Scan for the cell matching the given text and deliver its (X, Y) coordinate at center. 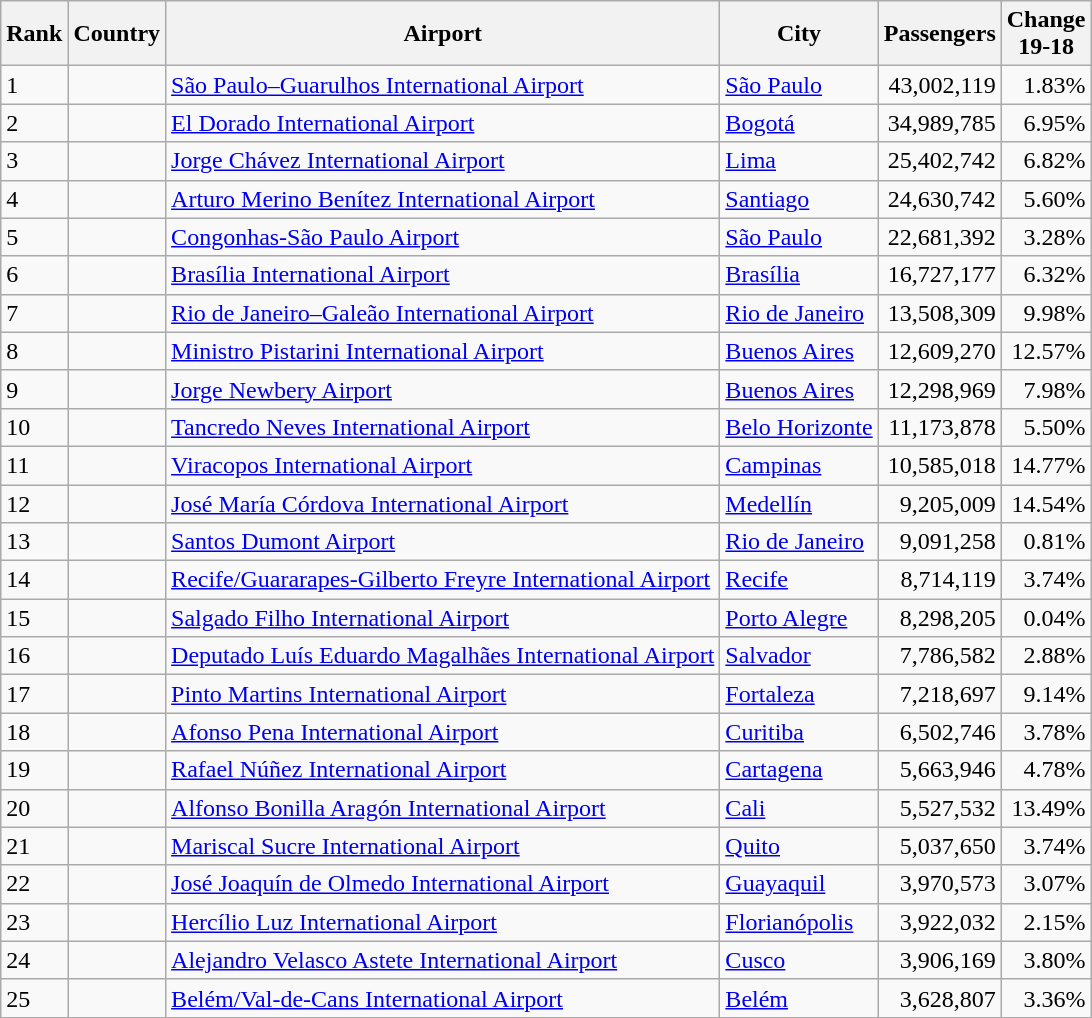
Change19-18 (1046, 34)
Medellín (799, 503)
14 (34, 580)
22 (34, 884)
2.15% (1046, 922)
Passengers (940, 34)
Pinto Martins International Airport (443, 694)
3,922,032 (940, 922)
4 (34, 199)
Belém/Val-de-Cans International Airport (443, 998)
13.49% (1046, 808)
17 (34, 694)
3.78% (1046, 732)
Rafael Núñez International Airport (443, 770)
23 (34, 922)
Cartagena (799, 770)
16 (34, 656)
9.14% (1046, 694)
11 (34, 465)
Santiago (799, 199)
34,989,785 (940, 123)
Campinas (799, 465)
Cali (799, 808)
1.83% (1046, 85)
3.36% (1046, 998)
Hercílio Luz International Airport (443, 922)
15 (34, 618)
12.57% (1046, 351)
5.60% (1046, 199)
0.81% (1046, 542)
City (799, 34)
8 (34, 351)
43,002,119 (940, 85)
Recife/Guararapes-Gilberto Freyre International Airport (443, 580)
Brasília International Airport (443, 275)
6.82% (1046, 161)
10 (34, 427)
Salvador (799, 656)
Quito (799, 846)
3,970,573 (940, 884)
Bogotá (799, 123)
José María Córdova International Airport (443, 503)
São Paulo–Guarulhos International Airport (443, 85)
El Dorado International Airport (443, 123)
4.78% (1046, 770)
Afonso Pena International Airport (443, 732)
Cusco (799, 960)
7.98% (1046, 389)
Jorge Newbery Airport (443, 389)
24 (34, 960)
Guayaquil (799, 884)
Rio de Janeiro–Galeão International Airport (443, 313)
Rank (34, 34)
9,205,009 (940, 503)
Curitiba (799, 732)
14.54% (1046, 503)
Mariscal Sucre International Airport (443, 846)
24,630,742 (940, 199)
Deputado Luís Eduardo Magalhães International Airport (443, 656)
5,527,532 (940, 808)
5,663,946 (940, 770)
Porto Alegre (799, 618)
16,727,177 (940, 275)
Belo Horizonte (799, 427)
19 (34, 770)
3.07% (1046, 884)
6,502,746 (940, 732)
Country (117, 34)
18 (34, 732)
8,714,119 (940, 580)
Ministro Pistarini International Airport (443, 351)
6 (34, 275)
Tancredo Neves International Airport (443, 427)
Jorge Chávez International Airport (443, 161)
Congonhas-São Paulo Airport (443, 237)
5 (34, 237)
9,091,258 (940, 542)
Arturo Merino Benítez International Airport (443, 199)
6.95% (1046, 123)
25,402,742 (940, 161)
Belém (799, 998)
9 (34, 389)
3.80% (1046, 960)
Fortaleza (799, 694)
3,628,807 (940, 998)
5.50% (1046, 427)
6.32% (1046, 275)
5,037,650 (940, 846)
13,508,309 (940, 313)
Florianópolis (799, 922)
7,786,582 (940, 656)
2.88% (1046, 656)
3.28% (1046, 237)
20 (34, 808)
0.04% (1046, 618)
22,681,392 (940, 237)
3 (34, 161)
2 (34, 123)
Santos Dumont Airport (443, 542)
3,906,169 (940, 960)
12,298,969 (940, 389)
14.77% (1046, 465)
9.98% (1046, 313)
13 (34, 542)
8,298,205 (940, 618)
Viracopos International Airport (443, 465)
1 (34, 85)
Airport (443, 34)
21 (34, 846)
Salgado Filho International Airport (443, 618)
12 (34, 503)
Recife (799, 580)
25 (34, 998)
José Joaquín de Olmedo International Airport (443, 884)
12,609,270 (940, 351)
10,585,018 (940, 465)
7 (34, 313)
Lima (799, 161)
Alfonso Bonilla Aragón International Airport (443, 808)
Brasília (799, 275)
11,173,878 (940, 427)
7,218,697 (940, 694)
Alejandro Velasco Astete International Airport (443, 960)
